Search for the cell housing the specified text and yield its (x, y) center coordinate. 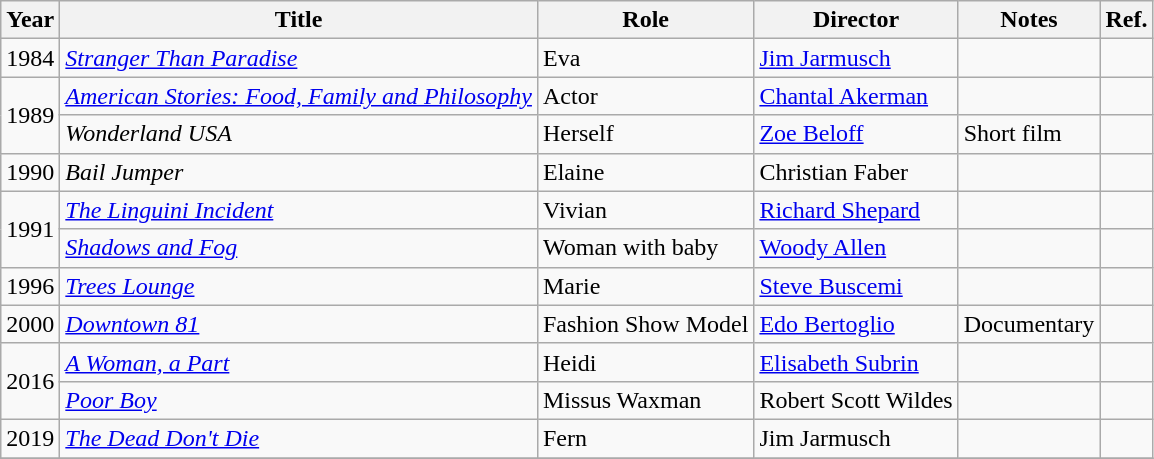
1989 (30, 115)
Zoe Beloff (856, 134)
Woman with baby (645, 248)
A Woman, a Part (299, 362)
Role (645, 20)
Bail Jumper (299, 172)
American Stories: Food, Family and Philosophy (299, 96)
Eva (645, 58)
1984 (30, 58)
The Linguini Incident (299, 210)
Director (856, 20)
1990 (30, 172)
Elaine (645, 172)
Title (299, 20)
Steve Buscemi (856, 286)
Christian Faber (856, 172)
2016 (30, 381)
Downtown 81 (299, 324)
Notes (1029, 20)
Fern (645, 438)
Missus Waxman (645, 400)
Trees Lounge (299, 286)
Woody Allen (856, 248)
Year (30, 20)
Richard Shepard (856, 210)
Herself (645, 134)
Chantal Akerman (856, 96)
Marie (645, 286)
Robert Scott Wildes (856, 400)
2000 (30, 324)
1996 (30, 286)
Stranger Than Paradise (299, 58)
Heidi (645, 362)
Fashion Show Model (645, 324)
The Dead Don't Die (299, 438)
Poor Boy (299, 400)
2019 (30, 438)
1991 (30, 229)
Actor (645, 96)
Shadows and Fog (299, 248)
Wonderland USA (299, 134)
Ref. (1126, 20)
Vivian (645, 210)
Documentary (1029, 324)
Short film (1029, 134)
Elisabeth Subrin (856, 362)
Edo Bertoglio (856, 324)
